For the text-containing cell, return its midpoint in (x, y) coordinate format. 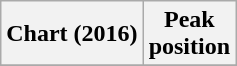
Chart (2016) (72, 34)
Peakposition (189, 34)
